Return (X, Y) of the center of cell containing provided text 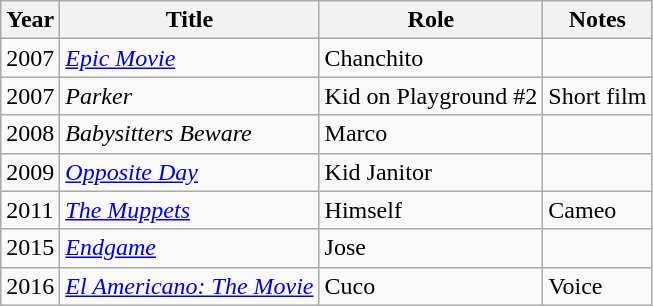
Notes (598, 20)
Voice (598, 286)
Himself (431, 210)
Kid on Playground #2 (431, 96)
Role (431, 20)
Year (30, 20)
Chanchito (431, 58)
Title (190, 20)
Endgame (190, 248)
Jose (431, 248)
2009 (30, 172)
2015 (30, 248)
Short film (598, 96)
Kid Janitor (431, 172)
2011 (30, 210)
Cuco (431, 286)
Babysitters Beware (190, 134)
Marco (431, 134)
The Muppets (190, 210)
El Americano: The Movie (190, 286)
Opposite Day (190, 172)
Cameo (598, 210)
Parker (190, 96)
2016 (30, 286)
Epic Movie (190, 58)
2008 (30, 134)
